Find where the given text appears and provide that cell's center as (x, y) coordinate. 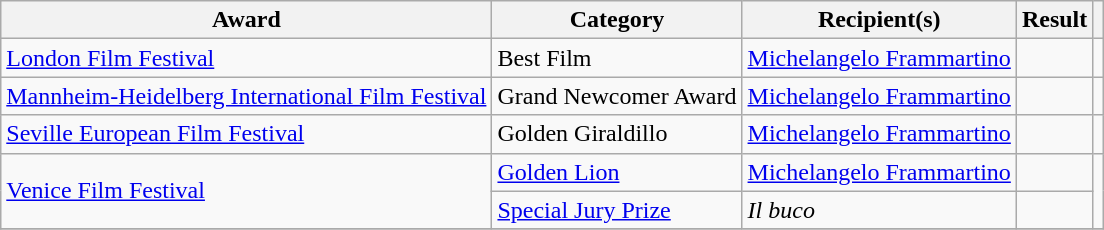
Recipient(s) (879, 20)
Award (246, 20)
Result (1054, 20)
Il buco (879, 210)
Best Film (617, 58)
Golden Lion (617, 172)
Venice Film Festival (246, 191)
London Film Festival (246, 58)
Mannheim-Heidelberg International Film Festival (246, 96)
Category (617, 20)
Seville European Film Festival (246, 134)
Grand Newcomer Award (617, 96)
Special Jury Prize (617, 210)
Golden Giraldillo (617, 134)
